Provide the (x, y) coordinate of the cell's center where the given text is located.  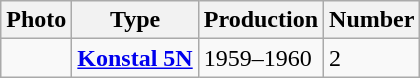
2 (372, 58)
1959–1960 (260, 58)
Production (260, 20)
Type (135, 20)
Photo (36, 20)
Number (372, 20)
Konstal 5N (135, 58)
